Determine the (x, y) coordinate at the center of the cell enclosing the given text.  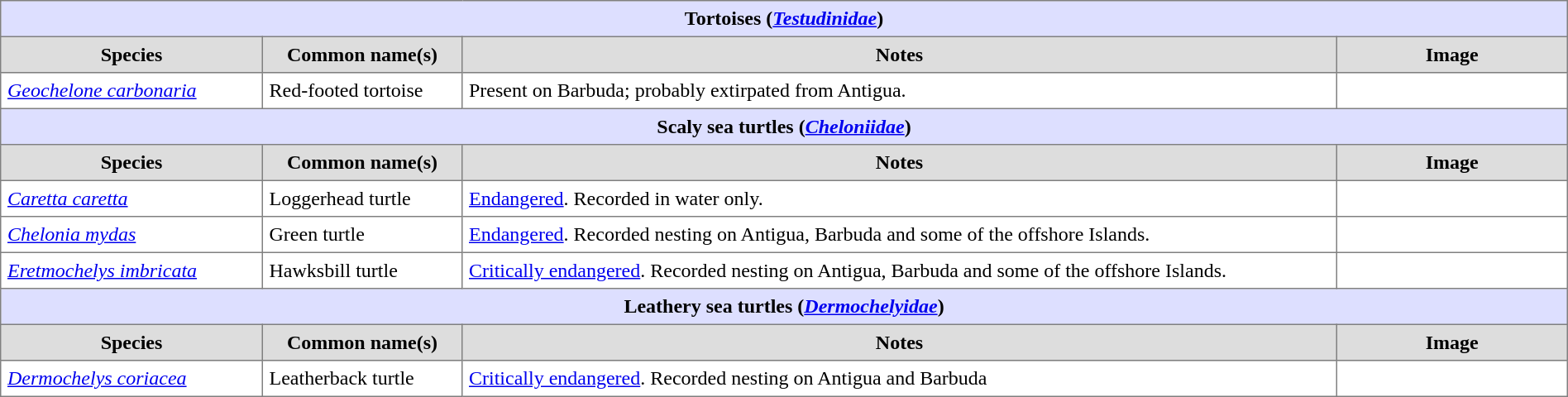
Red-footed tortoise (362, 91)
Leathery sea turtles (Dermochelyidae) (784, 307)
Caretta caretta (131, 198)
Critically endangered. Recorded nesting on Antigua, Barbuda and some of the offshore Islands. (900, 270)
Endangered. Recorded nesting on Antigua, Barbuda and some of the offshore Islands. (900, 235)
Endangered. Recorded in water only. (900, 198)
Leatherback turtle (362, 379)
Geochelone carbonaria (131, 91)
Scaly sea turtles (Cheloniidae) (784, 127)
Dermochelys coriacea (131, 379)
Loggerhead turtle (362, 198)
Hawksbill turtle (362, 270)
Tortoises (Testudinidae) (784, 19)
Present on Barbuda; probably extirpated from Antigua. (900, 91)
Chelonia mydas (131, 235)
Critically endangered. Recorded nesting on Antigua and Barbuda (900, 379)
Eretmochelys imbricata (131, 270)
Green turtle (362, 235)
